From the cell containing the given text, extract its center point as [x, y] coordinate. 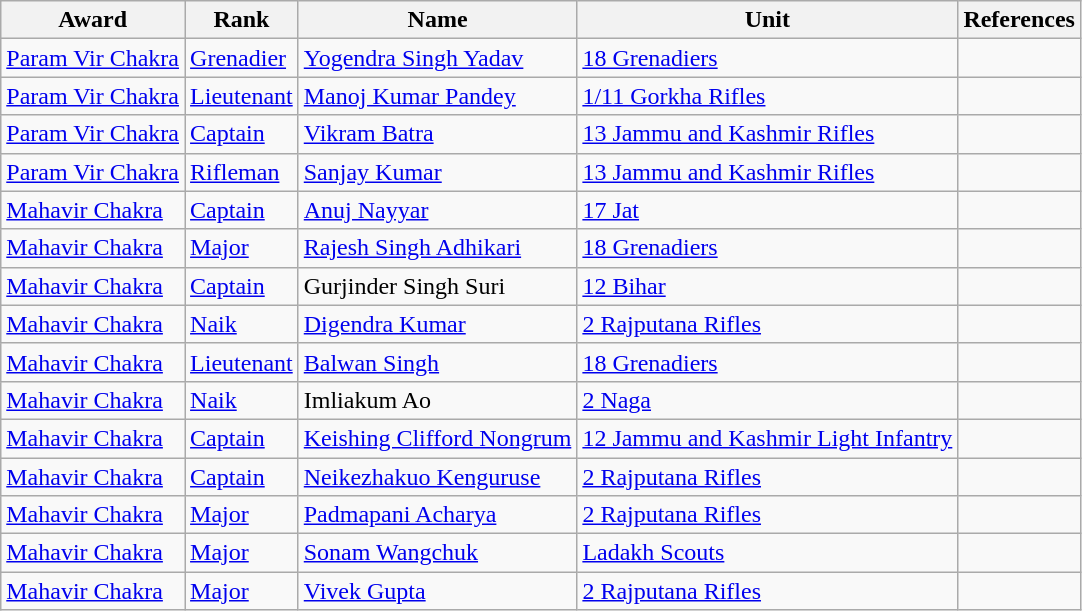
2 Naga [768, 400]
Rank [242, 20]
Keishing Clifford Nongrum [438, 438]
Ladakh Scouts [768, 553]
Yogendra Singh Yadav [438, 58]
Gurjinder Singh Suri [438, 286]
Grenadier [242, 58]
Manoj Kumar Pandey [438, 96]
Balwan Singh [438, 362]
Award [93, 20]
Rifleman [242, 172]
Padmapani Acharya [438, 515]
Anuj Nayyar [438, 210]
17 Jat [768, 210]
Name [438, 20]
Sanjay Kumar [438, 172]
Rajesh Singh Adhikari [438, 248]
Sonam Wangchuk [438, 553]
12 Bihar [768, 286]
Imliakum Ao [438, 400]
Neikezhakuo Kenguruse [438, 477]
Digendra Kumar [438, 324]
References [1020, 20]
Unit [768, 20]
12 Jammu and Kashmir Light Infantry [768, 438]
Vikram Batra [438, 134]
1/11 Gorkha Rifles [768, 96]
Vivek Gupta [438, 591]
